Return (X, Y) of the center of cell containing provided text 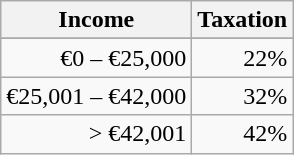
32% (242, 96)
Income (96, 20)
€25,001 – €42,000 (96, 96)
42% (242, 134)
> €42,001 (96, 134)
€0 – €25,000 (96, 58)
22% (242, 58)
Taxation (242, 20)
